Return the [x, y] coordinate for the center point of the cell that contains the specified text.  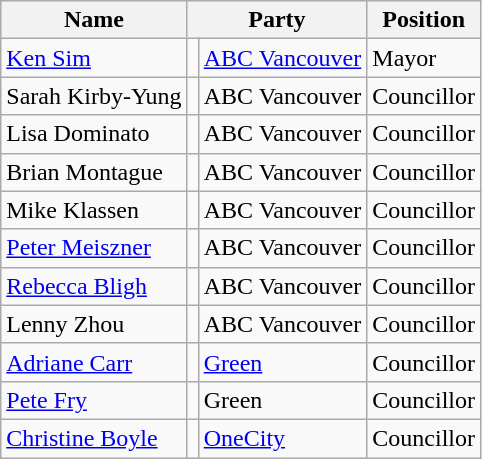
Sarah Kirby-Yung [94, 96]
OneCity [282, 438]
Peter Meiszner [94, 248]
Mike Klassen [94, 210]
Pete Fry [94, 400]
Lenny Zhou [94, 324]
Brian Montague [94, 172]
Party [277, 20]
Position [424, 20]
Adriane Carr [94, 362]
Mayor [424, 58]
Name [94, 20]
Ken Sim [94, 58]
Lisa Dominato [94, 134]
Rebecca Bligh [94, 286]
Christine Boyle [94, 438]
